Detect which cell encompasses the target text, then output its (X, Y) center coordinate. 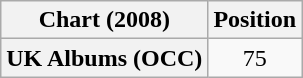
75 (255, 58)
Position (255, 20)
Chart (2008) (104, 20)
UK Albums (OCC) (104, 58)
